Pinpoint the cell where the given text exists, returning its (x, y) midpoint coordinate. 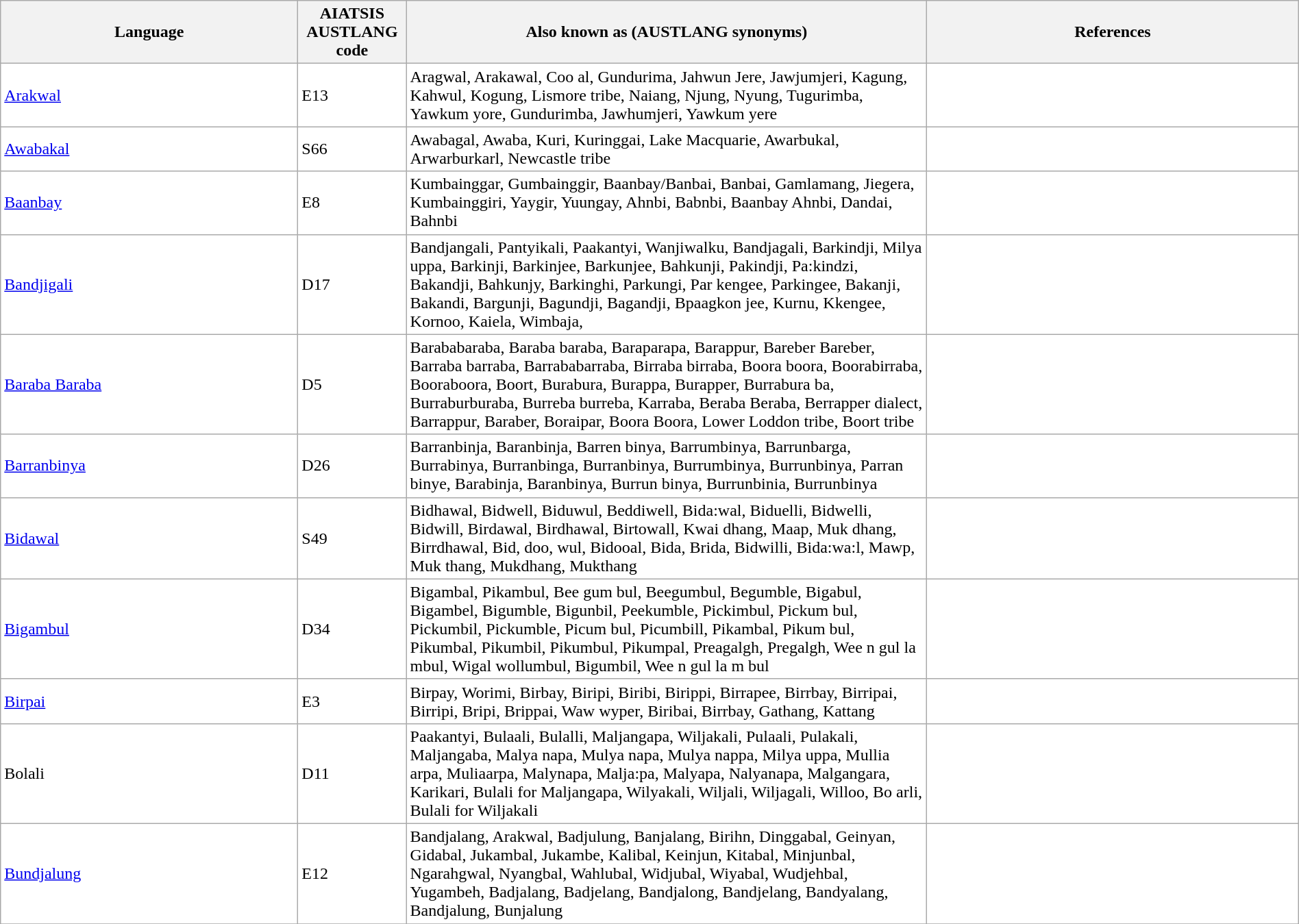
Language (149, 32)
Awabakal (149, 149)
Birpay, Worimi, Birbay, Biripi, Biribi, Birippi, Birrapee, Birrbay, Birripai, Birripi, Bripi, Brippai, Waw wyper, Biribai, Birrbay, Gathang, Kattang (667, 701)
S49 (352, 538)
AIATSIS AUSTLANG code (352, 32)
Bundjalung (149, 873)
E3 (352, 701)
D11 (352, 773)
Kumbainggar, Gumbainggir, Baanbay/Banbai, Banbai, Gamlamang, Jiegera, Kumbainggiri, Yaygir, Yuungay, Ahnbi, Babnbi, Baanbay Ahnbi, Dandai, Bahnbi (667, 203)
Barranbinya (149, 466)
Baraba Baraba (149, 384)
S66 (352, 149)
D26 (352, 466)
E12 (352, 873)
E8 (352, 203)
D5 (352, 384)
D17 (352, 284)
Awabagal, Awaba, Kuri, Kuringgai, Lake Macquarie, Awarbukal, Arwarburkarl, Newcastle tribe (667, 149)
Arakwal (149, 95)
D34 (352, 629)
Bidawal (149, 538)
References (1113, 32)
Bandjigali (149, 284)
Bolali (149, 773)
Birpai (149, 701)
Bigambul (149, 629)
E13 (352, 95)
Baanbay (149, 203)
Also known as (AUSTLANG synonyms) (667, 32)
